Search for the cell housing the specified text and yield its [X, Y] center coordinate. 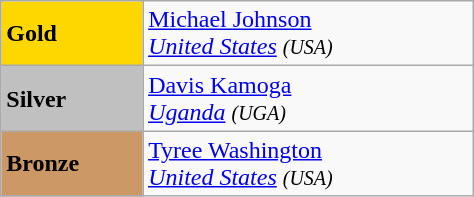
Gold [72, 34]
Bronze [72, 164]
Davis KamogaUganda (UGA) [308, 98]
Silver [72, 98]
Michael JohnsonUnited States (USA) [308, 34]
Tyree WashingtonUnited States (USA) [308, 164]
